Return (X, Y) of the center of cell containing provided text 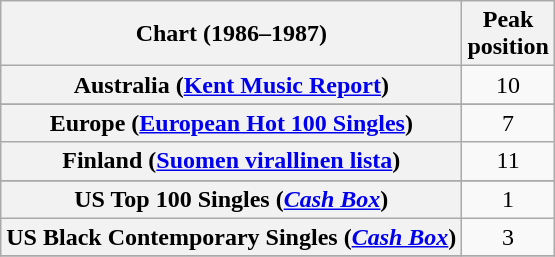
Europe (European Hot 100 Singles) (232, 123)
10 (508, 85)
Finland (Suomen virallinen lista) (232, 161)
7 (508, 123)
Peakposition (508, 34)
US Black Contemporary Singles (Cash Box) (232, 237)
Chart (1986–1987) (232, 34)
US Top 100 Singles (Cash Box) (232, 199)
Australia (Kent Music Report) (232, 85)
3 (508, 237)
11 (508, 161)
1 (508, 199)
